Detect which cell encompasses the target text, then output its (X, Y) center coordinate. 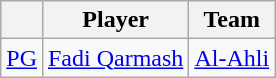
Al-Ahli (232, 58)
PG (22, 58)
Team (232, 20)
Fadi Qarmash (115, 58)
Player (115, 20)
